Find where the given text appears and provide that cell's center as (x, y) coordinate. 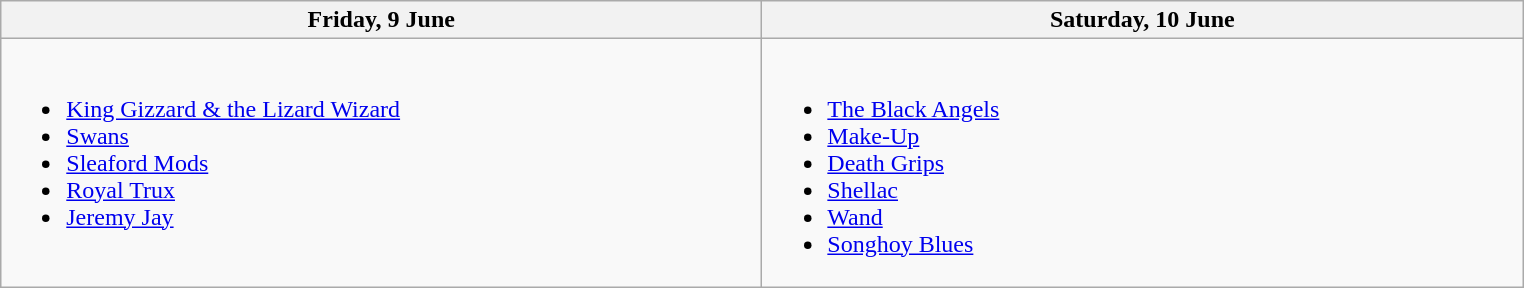
Saturday, 10 June (1142, 20)
Friday, 9 June (382, 20)
The Black AngelsMake-UpDeath GripsShellacWandSonghoy Blues (1142, 163)
King Gizzard & the Lizard WizardSwansSleaford ModsRoyal TruxJeremy Jay (382, 163)
